From the cell containing the given text, extract its center point as (X, Y) coordinate. 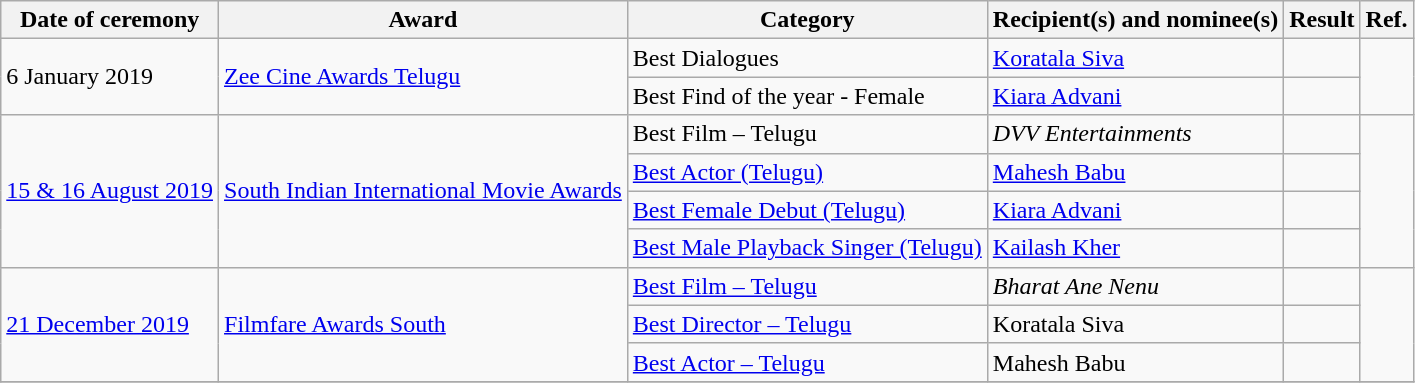
6 January 2019 (110, 77)
Date of ceremony (110, 20)
Result (1322, 20)
15 & 16 August 2019 (110, 191)
Zee Cine Awards Telugu (424, 77)
Best Male Playback Singer (Telugu) (807, 248)
Best Actor – Telugu (807, 362)
Best Actor (Telugu) (807, 172)
Recipient(s) and nominee(s) (1135, 20)
Best Female Debut (Telugu) (807, 210)
Bharat Ane Nenu (1135, 286)
Category (807, 20)
Best Dialogues (807, 58)
21 December 2019 (110, 324)
Best Find of the year - Female (807, 96)
DVV Entertainments (1135, 134)
Best Director – Telugu (807, 324)
Ref. (1386, 20)
Kailash Kher (1135, 248)
Filmfare Awards South (424, 324)
Award (424, 20)
South Indian International Movie Awards (424, 191)
